Capture the cell that displays the provided text and extract its (X, Y) central coordinate. 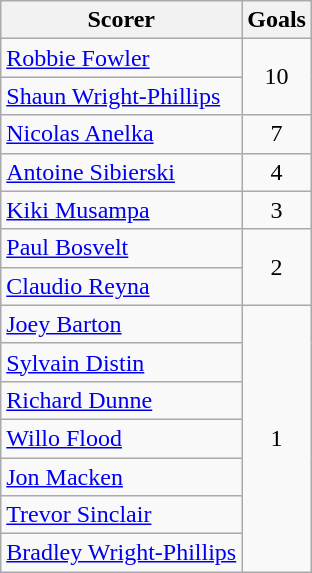
Joey Barton (122, 324)
3 (277, 210)
Sylvain Distin (122, 362)
Robbie Fowler (122, 58)
Antoine Sibierski (122, 172)
Richard Dunne (122, 400)
Jon Macken (122, 477)
Claudio Reyna (122, 286)
1 (277, 438)
Kiki Musampa (122, 210)
Trevor Sinclair (122, 515)
10 (277, 77)
4 (277, 172)
Shaun Wright-Phillips (122, 96)
Goals (277, 20)
Willo Flood (122, 438)
Nicolas Anelka (122, 134)
Bradley Wright-Phillips (122, 553)
Scorer (122, 20)
2 (277, 267)
7 (277, 134)
Paul Bosvelt (122, 248)
